Pinpoint the cell where the given text exists, returning its (x, y) midpoint coordinate. 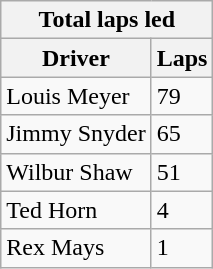
51 (182, 172)
65 (182, 134)
Driver (76, 58)
Louis Meyer (76, 96)
Total laps led (107, 20)
79 (182, 96)
4 (182, 210)
Rex Mays (76, 248)
Jimmy Snyder (76, 134)
Wilbur Shaw (76, 172)
Ted Horn (76, 210)
Laps (182, 58)
1 (182, 248)
